Output the [X, Y] coordinate of the center of the cell containing the given text.  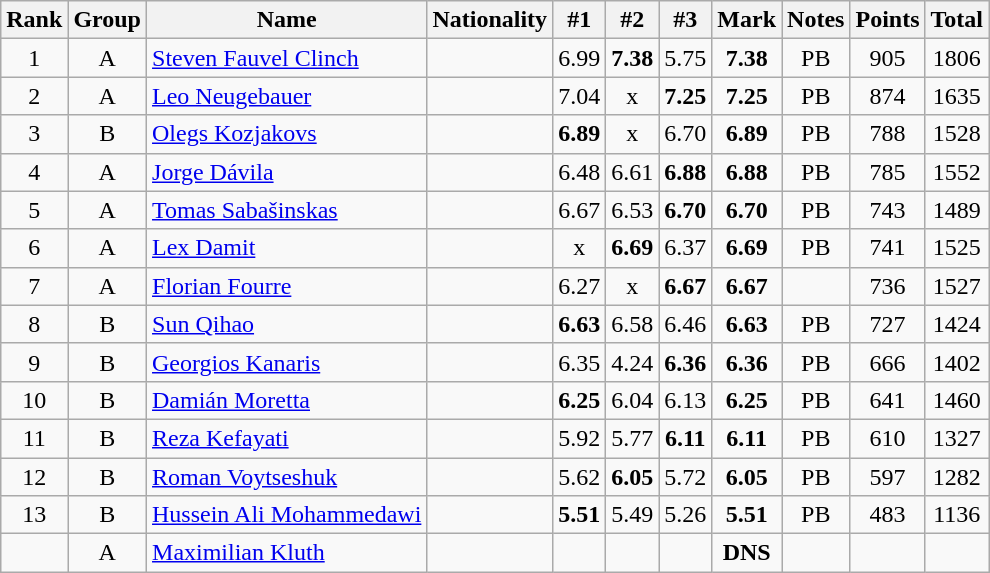
6.58 [632, 324]
Nationality [490, 20]
13 [34, 515]
666 [888, 362]
6 [34, 248]
3 [34, 134]
6.13 [686, 400]
Sun Qihao [287, 324]
7.04 [580, 96]
4.24 [632, 362]
#3 [686, 20]
5.62 [580, 477]
#1 [580, 20]
743 [888, 210]
Tomas Sabašinskas [287, 210]
610 [888, 438]
6.27 [580, 286]
4 [34, 172]
6.53 [632, 210]
1327 [957, 438]
1424 [957, 324]
1460 [957, 400]
5.92 [580, 438]
Steven Fauvel Clinch [287, 58]
11 [34, 438]
Hussein Ali Mohammedawi [287, 515]
1528 [957, 134]
5.75 [686, 58]
5.49 [632, 515]
1635 [957, 96]
5.72 [686, 477]
Damián Moretta [287, 400]
641 [888, 400]
Olegs Kozjakovs [287, 134]
741 [888, 248]
6.35 [580, 362]
727 [888, 324]
#2 [632, 20]
1402 [957, 362]
1282 [957, 477]
5 [34, 210]
785 [888, 172]
1552 [957, 172]
Group [108, 20]
6.48 [580, 172]
Notes [816, 20]
1525 [957, 248]
10 [34, 400]
12 [34, 477]
1489 [957, 210]
Total [957, 20]
6.04 [632, 400]
736 [888, 286]
8 [34, 324]
Georgios Kanaris [287, 362]
874 [888, 96]
Florian Fourre [287, 286]
5.77 [632, 438]
6.99 [580, 58]
6.61 [632, 172]
Mark [747, 20]
Leo Neugebauer [287, 96]
9 [34, 362]
Maximilian Kluth [287, 553]
Jorge Dávila [287, 172]
788 [888, 134]
1527 [957, 286]
5.26 [686, 515]
6.37 [686, 248]
7 [34, 286]
1 [34, 58]
Name [287, 20]
Points [888, 20]
Rank [34, 20]
Reza Kefayati [287, 438]
597 [888, 477]
2 [34, 96]
483 [888, 515]
Lex Damit [287, 248]
1806 [957, 58]
DNS [747, 553]
6.46 [686, 324]
Roman Voytseshuk [287, 477]
1136 [957, 515]
905 [888, 58]
